Detect which cell encompasses the target text, then output its [x, y] center coordinate. 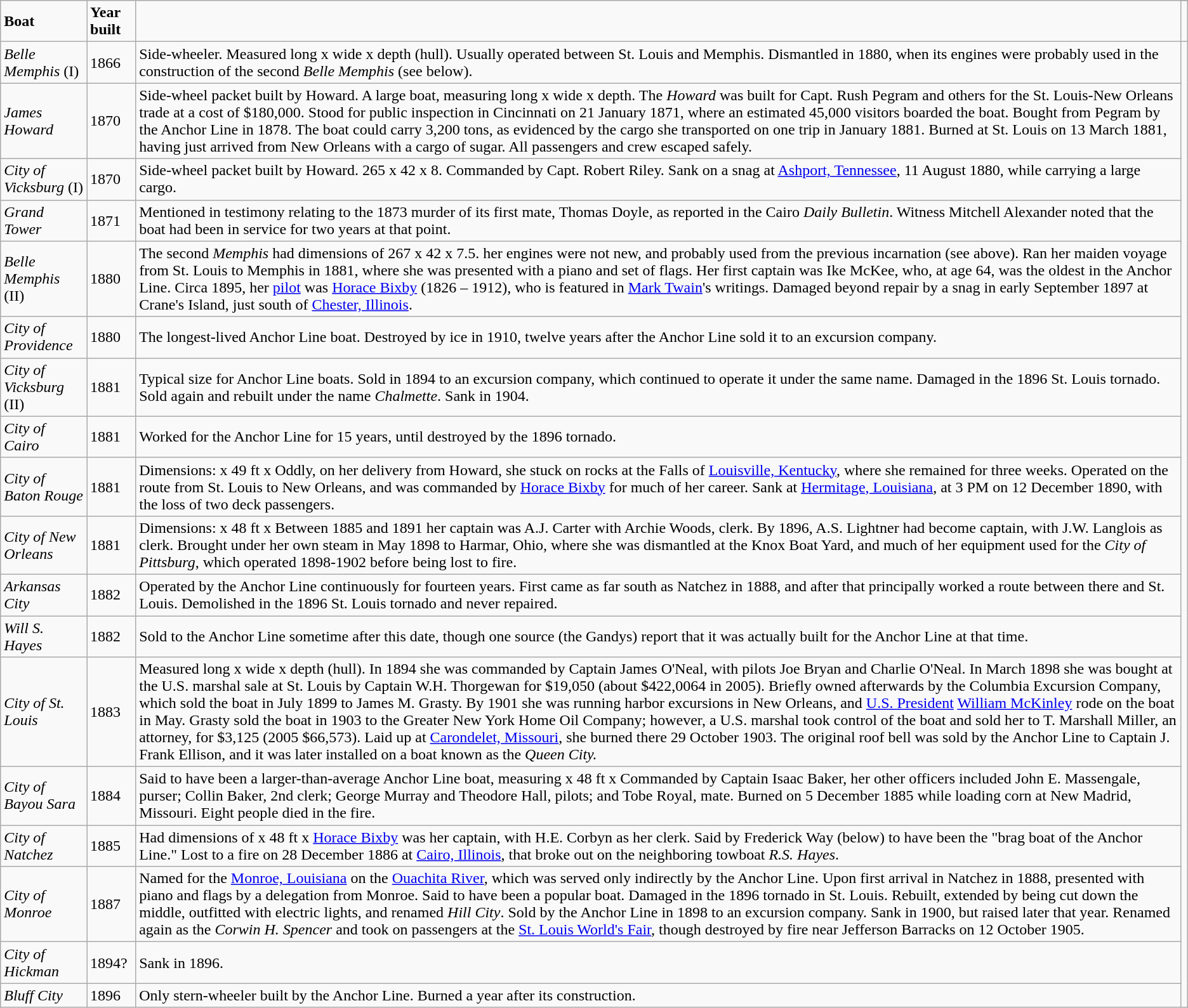
1887 [112, 905]
Sold to the Anchor Line sometime after this date, though one source (the Gandys) report that it was actually built for the Anchor Line at that time. [658, 636]
1894? [112, 963]
Belle Memphis (I) [44, 62]
Grand Tower [44, 221]
City of Vicksburg (II) [44, 387]
Only stern-wheeler built by the Anchor Line. Burned a year after its construction. [658, 995]
The longest-lived Anchor Line boat. Destroyed by ice in 1910, twelve years after the Anchor Line sold it to an excursion company. [658, 337]
City of New Orleans [44, 545]
City of Monroe [44, 905]
Boat [44, 22]
Year built [112, 22]
Sank in 1896. [658, 963]
1885 [112, 846]
City of Baton Rouge [44, 487]
Belle Memphis (II) [44, 279]
1896 [112, 995]
City of Vicksburg (I) [44, 179]
City of Natchez [44, 846]
1866 [112, 62]
Bluff City [44, 995]
City of Cairo [44, 436]
1871 [112, 221]
City of Providence [44, 337]
1884 [112, 796]
City of St. Louis [44, 712]
James Howard [44, 121]
1883 [112, 712]
Arkansas City [44, 595]
Worked for the Anchor Line for 15 years, until destroyed by the 1896 tornado. [658, 436]
City of Hickman [44, 963]
Will S. Hayes [44, 636]
City of Bayou Sara [44, 796]
